Locate the cell with the specified text and output its [X, Y] center coordinate. 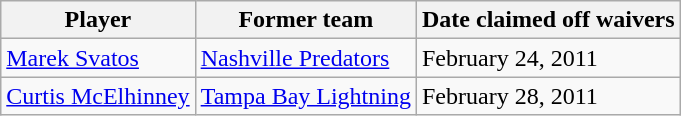
February 24, 2011 [548, 58]
Former team [306, 20]
Marek Svatos [98, 58]
Player [98, 20]
Date claimed off waivers [548, 20]
Nashville Predators [306, 58]
Tampa Bay Lightning [306, 96]
Curtis McElhinney [98, 96]
February 28, 2011 [548, 96]
